Find where the given text appears and provide that cell's center as (x, y) coordinate. 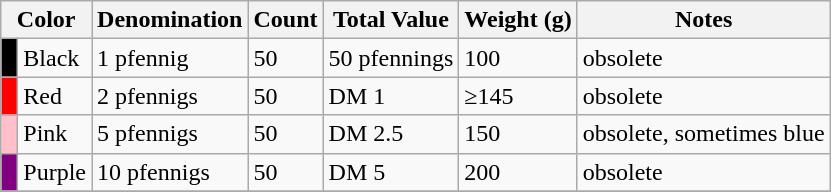
Weight (g) (518, 20)
DM 1 (391, 96)
Purple (55, 172)
150 (518, 134)
50 pfennings (391, 58)
100 (518, 58)
Denomination (170, 20)
1 pfennig (170, 58)
Color (46, 20)
≥145 (518, 96)
Black (55, 58)
DM 5 (391, 172)
200 (518, 172)
Total Value (391, 20)
Notes (704, 20)
2 pfennigs (170, 96)
10 pfennigs (170, 172)
Pink (55, 134)
Red (55, 96)
5 pfennigs (170, 134)
DM 2.5 (391, 134)
Count (286, 20)
obsolete, sometimes blue (704, 134)
